Search for the cell housing the specified text and yield its (X, Y) center coordinate. 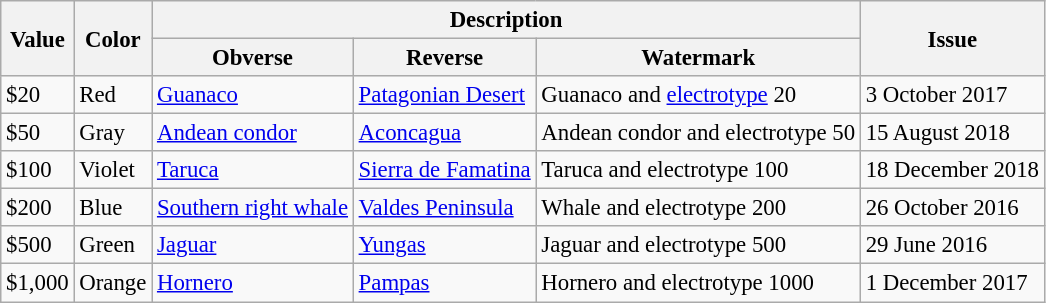
Violet (113, 170)
$100 (38, 170)
1 December 2017 (952, 283)
Southern right whale (253, 208)
Taruca (253, 170)
Yungas (444, 245)
Guanaco and electrotype 20 (698, 95)
Green (113, 245)
Hornero and electrotype 1000 (698, 283)
Reverse (444, 58)
Red (113, 95)
Andean condor (253, 133)
Color (113, 38)
Watermark (698, 58)
Whale and electrotype 200 (698, 208)
29 June 2016 (952, 245)
Obverse (253, 58)
Patagonian Desert (444, 95)
Issue (952, 38)
15 August 2018 (952, 133)
$200 (38, 208)
Jaguar (253, 245)
Andean condor and electrotype 50 (698, 133)
Orange (113, 283)
Hornero (253, 283)
18 December 2018 (952, 170)
Gray (113, 133)
Description (506, 20)
Jaguar and electrotype 500 (698, 245)
Guanaco (253, 95)
3 October 2017 (952, 95)
$50 (38, 133)
Taruca and electrotype 100 (698, 170)
26 October 2016 (952, 208)
$1,000 (38, 283)
Sierra de Famatina (444, 170)
Blue (113, 208)
$500 (38, 245)
Valdes Peninsula (444, 208)
$20 (38, 95)
Value (38, 38)
Aconcagua (444, 133)
Pampas (444, 283)
